Pinpoint the cell where the given text exists, returning its [x, y] midpoint coordinate. 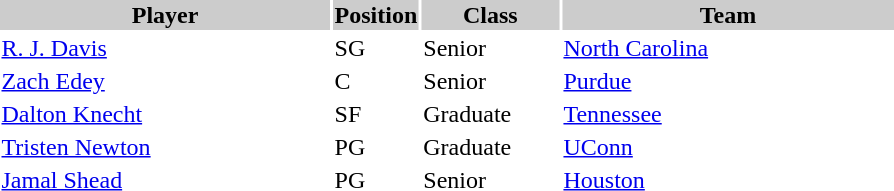
C [376, 81]
Tennessee [728, 114]
Tristen Newton [165, 147]
Purdue [728, 81]
SG [376, 48]
SF [376, 114]
Position [376, 15]
Zach Edey [165, 81]
PG [376, 147]
Dalton Knecht [165, 114]
R. J. Davis [165, 48]
Player [165, 15]
Class [490, 15]
North Carolina [728, 48]
UConn [728, 147]
Team [728, 15]
